Find where the given text appears and provide that cell's center as (X, Y) coordinate. 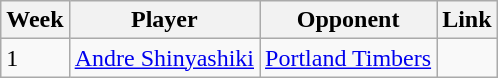
Player (164, 20)
Week (35, 20)
Opponent (348, 20)
Portland Timbers (348, 58)
Link (467, 20)
Andre Shinyashiki (164, 58)
1 (35, 58)
